Capture the cell that displays the provided text and extract its (X, Y) central coordinate. 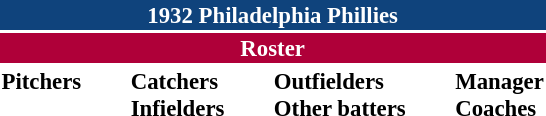
Roster (272, 48)
1932 Philadelphia Phillies (272, 15)
